Extract the (x, y) coordinate from the center of the cell holding the provided text.  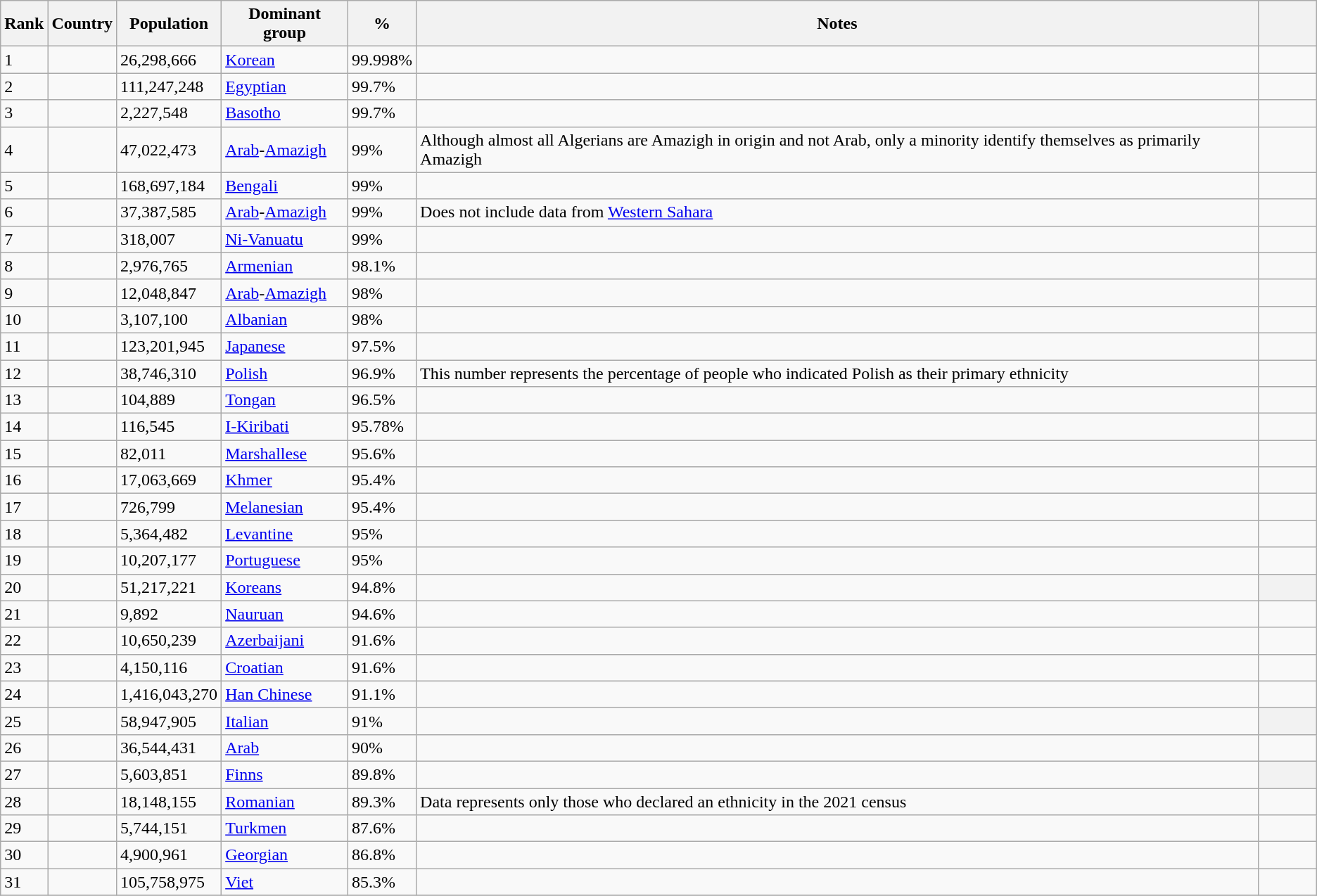
Dominant group (285, 24)
7 (24, 239)
10 (24, 319)
Levantine (285, 534)
% (383, 24)
12 (24, 373)
95.6% (383, 454)
22 (24, 641)
89.3% (383, 801)
Rank (24, 24)
Viet (285, 882)
94.6% (383, 614)
Korean (285, 60)
95.78% (383, 427)
6 (24, 212)
38,746,310 (169, 373)
Japanese (285, 346)
21 (24, 614)
Koreans (285, 587)
17,063,669 (169, 480)
23 (24, 667)
19 (24, 561)
26,298,666 (169, 60)
2,227,548 (169, 113)
27 (24, 774)
Bengali (285, 186)
Although almost all Algerians are Amazigh in origin and not Arab, only a minority identify themselves as primarily Amazigh (837, 149)
17 (24, 507)
82,011 (169, 454)
18 (24, 534)
25 (24, 721)
5 (24, 186)
18,148,155 (169, 801)
168,697,184 (169, 186)
8 (24, 266)
91.1% (383, 694)
Tongan (285, 400)
51,217,221 (169, 587)
Basotho (285, 113)
5,603,851 (169, 774)
116,545 (169, 427)
20 (24, 587)
14 (24, 427)
Armenian (285, 266)
Italian (285, 721)
2,976,765 (169, 266)
Population (169, 24)
87.6% (383, 828)
97.5% (383, 346)
24 (24, 694)
Marshallese (285, 454)
31 (24, 882)
16 (24, 480)
Ni-Vanuatu (285, 239)
3,107,100 (169, 319)
9,892 (169, 614)
10,650,239 (169, 641)
318,007 (169, 239)
Egyptian (285, 87)
Georgian (285, 855)
Nauruan (285, 614)
4,150,116 (169, 667)
86.8% (383, 855)
30 (24, 855)
37,387,585 (169, 212)
Azerbaijani (285, 641)
15 (24, 454)
2 (24, 87)
29 (24, 828)
726,799 (169, 507)
Han Chinese (285, 694)
90% (383, 748)
4 (24, 149)
85.3% (383, 882)
Country (82, 24)
Croatian (285, 667)
Turkmen (285, 828)
Polish (285, 373)
Portuguese (285, 561)
13 (24, 400)
91% (383, 721)
99.998% (383, 60)
9 (24, 293)
I-Kiribati (285, 427)
Melanesian (285, 507)
11 (24, 346)
Romanian (285, 801)
28 (24, 801)
5,364,482 (169, 534)
10,207,177 (169, 561)
105,758,975 (169, 882)
Notes (837, 24)
4,900,961 (169, 855)
Does not include data from Western Sahara (837, 212)
Finns (285, 774)
96.5% (383, 400)
36,544,431 (169, 748)
98.1% (383, 266)
96.9% (383, 373)
94.8% (383, 587)
Khmer (285, 480)
111,247,248 (169, 87)
89.8% (383, 774)
3 (24, 113)
47,022,473 (169, 149)
12,048,847 (169, 293)
58,947,905 (169, 721)
123,201,945 (169, 346)
Albanian (285, 319)
1,416,043,270 (169, 694)
Arab (285, 748)
Data represents only those who declared an ethnicity in the 2021 census (837, 801)
5,744,151 (169, 828)
1 (24, 60)
This number represents the percentage of people who indicated Polish as their primary ethnicity (837, 373)
26 (24, 748)
104,889 (169, 400)
